From the cell containing the given text, extract its center point as (X, Y) coordinate. 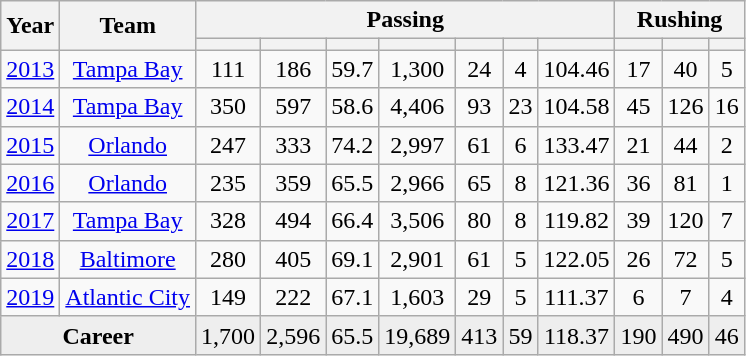
39 (638, 221)
3,506 (418, 221)
2016 (30, 183)
69.1 (352, 259)
80 (480, 221)
Passing (406, 20)
133.47 (576, 145)
597 (294, 107)
2019 (30, 297)
490 (686, 335)
Team (128, 26)
93 (480, 107)
40 (686, 69)
Baltimore (128, 259)
104.46 (576, 69)
122.05 (576, 259)
2 (726, 145)
111 (228, 69)
494 (294, 221)
45 (638, 107)
36 (638, 183)
Atlantic City (128, 297)
1,700 (228, 335)
126 (686, 107)
72 (686, 259)
186 (294, 69)
333 (294, 145)
190 (638, 335)
350 (228, 107)
44 (686, 145)
222 (294, 297)
2018 (30, 259)
58.6 (352, 107)
29 (480, 297)
2017 (30, 221)
405 (294, 259)
2,966 (418, 183)
149 (228, 297)
59.7 (352, 69)
24 (480, 69)
Career (98, 335)
17 (638, 69)
Year (30, 26)
2,901 (418, 259)
21 (638, 145)
66.4 (352, 221)
104.58 (576, 107)
2,596 (294, 335)
247 (228, 145)
328 (228, 221)
111.37 (576, 297)
59 (520, 335)
1,603 (418, 297)
1 (726, 183)
413 (480, 335)
2013 (30, 69)
280 (228, 259)
26 (638, 259)
2014 (30, 107)
65 (480, 183)
120 (686, 221)
19,689 (418, 335)
118.37 (576, 335)
81 (686, 183)
2015 (30, 145)
359 (294, 183)
2,997 (418, 145)
23 (520, 107)
74.2 (352, 145)
1,300 (418, 69)
119.82 (576, 221)
46 (726, 335)
235 (228, 183)
Rushing (680, 20)
4,406 (418, 107)
121.36 (576, 183)
16 (726, 107)
67.1 (352, 297)
